Locate the cell with the specified text and output its (x, y) center coordinate. 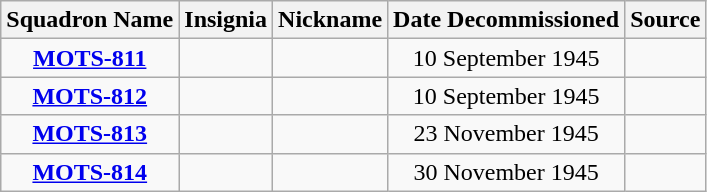
30 November 1945 (506, 172)
MOTS-812 (90, 96)
Date Decommissioned (506, 20)
Nickname (330, 20)
23 November 1945 (506, 134)
Squadron Name (90, 20)
MOTS-811 (90, 58)
Insignia (226, 20)
MOTS-813 (90, 134)
MOTS-814 (90, 172)
Source (666, 20)
